Provide the [X, Y] coordinate of the cell's center where the given text is located.  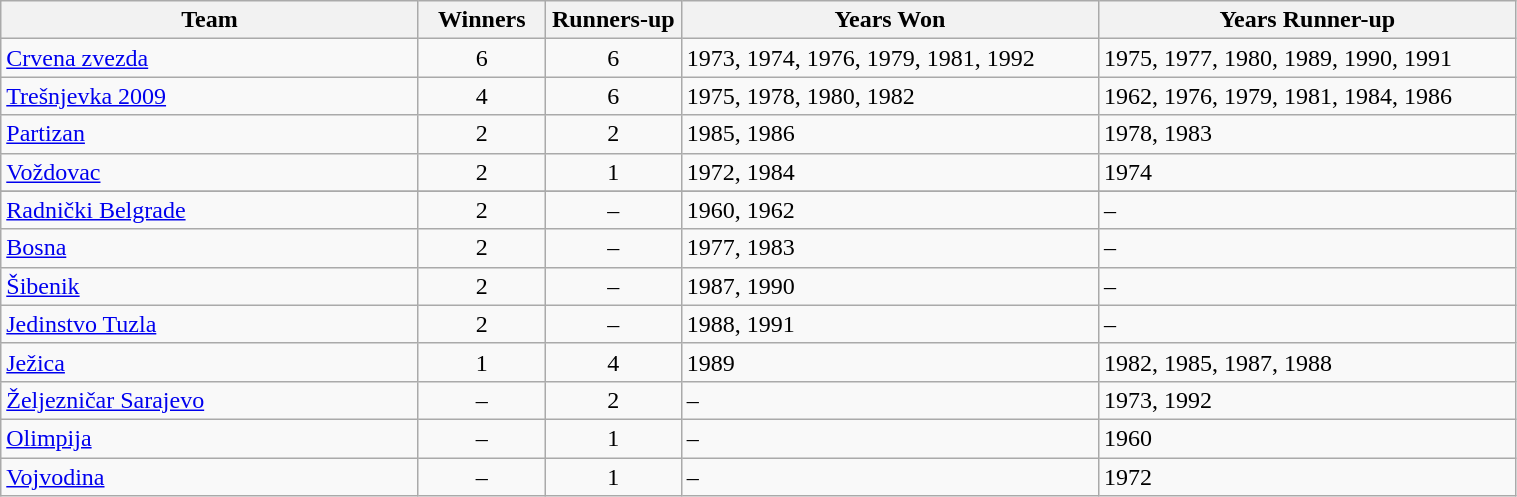
Bosna [210, 248]
1975, 1977, 1980, 1989, 1990, 1991 [1308, 58]
1973, 1974, 1976, 1979, 1981, 1992 [890, 58]
1989 [890, 362]
Željezničar Sarajevo [210, 400]
Partizan [210, 134]
1974 [1308, 172]
Radnički Belgrade [210, 210]
Ježica [210, 362]
1972 [1308, 477]
Trešnjevka 2009 [210, 96]
Team [210, 20]
1973, 1992 [1308, 400]
Šibenik [210, 286]
1962, 1976, 1979, 1981, 1984, 1986 [1308, 96]
Crvena zvezda [210, 58]
1982, 1985, 1987, 1988 [1308, 362]
Years Runner-up [1308, 20]
1977, 1983 [890, 248]
1972, 1984 [890, 172]
1978, 1983 [1308, 134]
Years Won [890, 20]
1988, 1991 [890, 324]
1987, 1990 [890, 286]
1960 [1308, 438]
Olimpija [210, 438]
Jedinstvo Tuzla [210, 324]
Voždovac [210, 172]
1960, 1962 [890, 210]
1985, 1986 [890, 134]
Vojvodina [210, 477]
1975, 1978, 1980, 1982 [890, 96]
Runners-up [613, 20]
Winners [482, 20]
